Find where the given text appears and provide that cell's center as [x, y] coordinate. 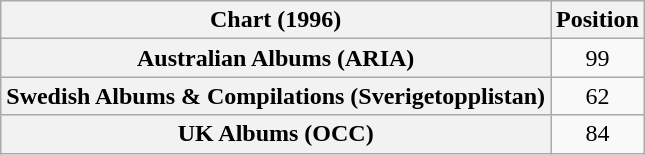
Australian Albums (ARIA) [276, 58]
84 [598, 134]
Position [598, 20]
Chart (1996) [276, 20]
62 [598, 96]
Swedish Albums & Compilations (Sverigetopplistan) [276, 96]
99 [598, 58]
UK Albums (OCC) [276, 134]
